Find where the given text appears and provide that cell's center as [x, y] coordinate. 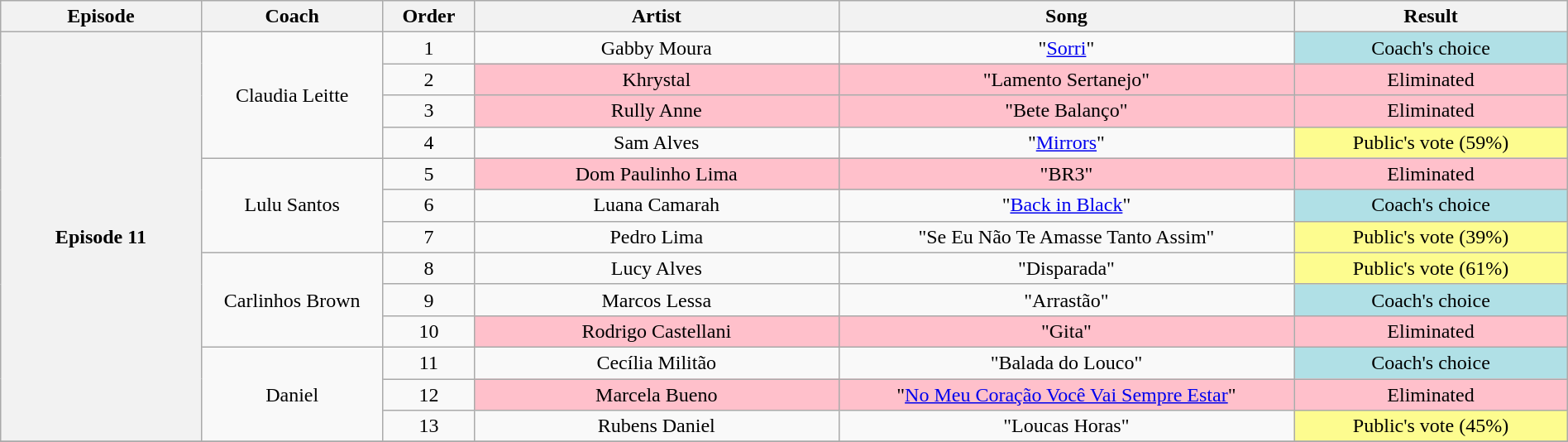
"Mirrors" [1067, 142]
Song [1067, 17]
Claudia Leitte [292, 95]
"No Meu Coração Você Vai Sempre Estar" [1067, 395]
"Sorri" [1067, 48]
"BR3" [1067, 174]
Order [428, 17]
Sam Alves [657, 142]
Public's vote (61%) [1431, 268]
Khrystal [657, 79]
Luana Camarah [657, 205]
Lulu Santos [292, 205]
"Balada do Louco" [1067, 363]
Dom Paulinho Lima [657, 174]
1 [428, 48]
3 [428, 111]
9 [428, 300]
Lucy Alves [657, 268]
6 [428, 205]
Rully Anne [657, 111]
Rodrigo Castellani [657, 331]
Artist [657, 17]
Daniel [292, 394]
Result [1431, 17]
10 [428, 331]
"Gita" [1067, 331]
Marcela Bueno [657, 395]
2 [428, 79]
Pedro Lima [657, 237]
4 [428, 142]
Public's vote (59%) [1431, 142]
11 [428, 363]
"Arrastão" [1067, 300]
"Bete Balanço" [1067, 111]
Cecília Militão [657, 363]
Carlinhos Brown [292, 300]
13 [428, 426]
Gabby Moura [657, 48]
"Se Eu Não Te Amasse Tanto Assim" [1067, 237]
"Lamento Sertanejo" [1067, 79]
12 [428, 395]
Public's vote (45%) [1431, 426]
Episode 11 [101, 237]
7 [428, 237]
Rubens Daniel [657, 426]
Coach [292, 17]
Marcos Lessa [657, 300]
5 [428, 174]
Episode [101, 17]
"Back in Black" [1067, 205]
Public's vote (39%) [1431, 237]
8 [428, 268]
"Disparada" [1067, 268]
"Loucas Horas" [1067, 426]
